Scan for the cell matching the given text and deliver its (x, y) coordinate at center. 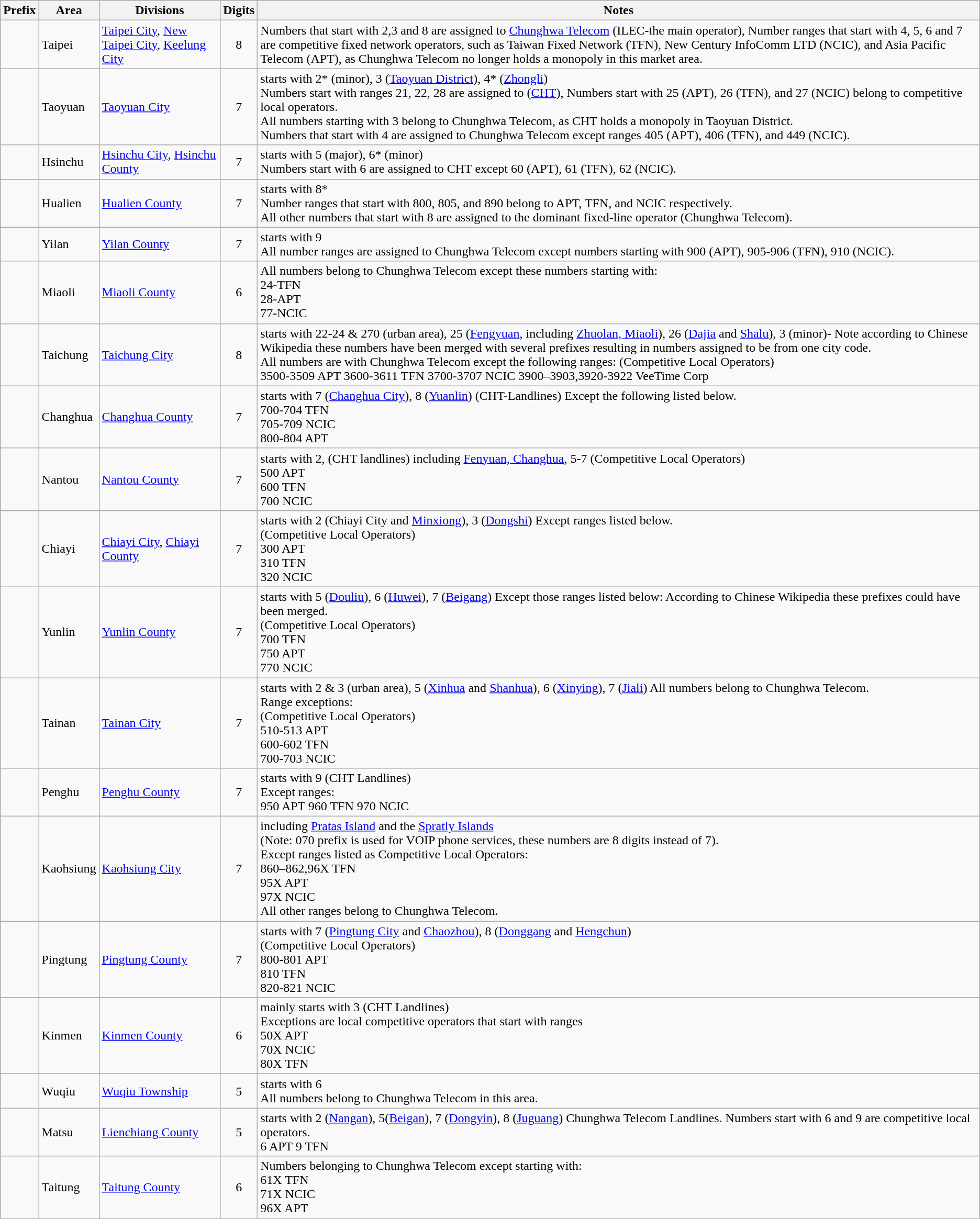
Notes (619, 10)
Penghu County (160, 792)
Changhua (69, 417)
Nantou (69, 479)
mainly starts with 3 (CHT Landlines)Exceptions are local competitive operators that start with ranges50X APT70X NCIC80X TFN (619, 1036)
Chiayi City, Chiayi County (160, 549)
starts with 9All number ranges are assigned to Chunghwa Telecom except numbers starting with 900 (APT), 905-906 (TFN), 910 (NCIC). (619, 244)
starts with 7 (Changhua City), 8 (Yuanlin) (CHT-Landlines) Except the following listed below.700-704 TFN705-709 NCIC800-804 APT (619, 417)
Prefix (20, 10)
starts with 5 (major), 6* (minor)Numbers start with 6 are assigned to CHT except 60 (APT), 61 (TFN), 62 (NCIC). (619, 162)
Area (69, 10)
starts with 7 (Pingtung City and Chaozhou), 8 (Donggang and Hengchun)(Competitive Local Operators)800-801 APT810 TFN820-821 NCIC (619, 959)
Taipei (69, 44)
Yunlin County (160, 632)
starts with 2 (Chiayi City and Minxiong), 3 (Dongshi) Except ranges listed below.(Competitive Local Operators)300 APT310 TFN320 NCIC (619, 549)
Taitung (69, 1187)
Changhua County (160, 417)
Pingtung (69, 959)
starts with 9 (CHT Landlines)Except ranges:950 APT 960 TFN 970 NCIC (619, 792)
Yilan County (160, 244)
Hsinchu City, Hsinchu County (160, 162)
Matsu (69, 1132)
Yilan (69, 244)
Tainan City (160, 722)
All numbers belong to Chunghwa Telecom except these numbers starting with:24-TFN28-APT77-NCIC (619, 292)
Kaohsiung (69, 869)
Taipei City, New Taipei City, Keelung City (160, 44)
Taitung County (160, 1187)
Yunlin (69, 632)
Penghu (69, 792)
Kinmen (69, 1036)
Chiayi (69, 549)
Hualien (69, 203)
Kinmen County (160, 1036)
Digits (239, 10)
Wuqiu Township (160, 1091)
Hsinchu (69, 162)
starts with 6All numbers belong to Chunghwa Telecom in this area. (619, 1091)
Wuqiu (69, 1091)
Tainan (69, 722)
Numbers belonging to Chunghwa Telecom except starting with:61X TFN71X NCIC96X APT (619, 1187)
Kaohsiung City (160, 869)
Pingtung County (160, 959)
Taichung (69, 355)
Lienchiang County (160, 1132)
Miaoli (69, 292)
Hualien County (160, 203)
starts with 2, (CHT landlines) including Fenyuan, Changhua, 5-7 (Competitive Local Operators)500 APT600 TFN700 NCIC (619, 479)
Taichung City (160, 355)
Taoyuan City (160, 107)
Divisions (160, 10)
Nantou County (160, 479)
Taoyuan (69, 107)
Miaoli County (160, 292)
